Extract the (x, y) coordinate from the center of the cell holding the provided text.  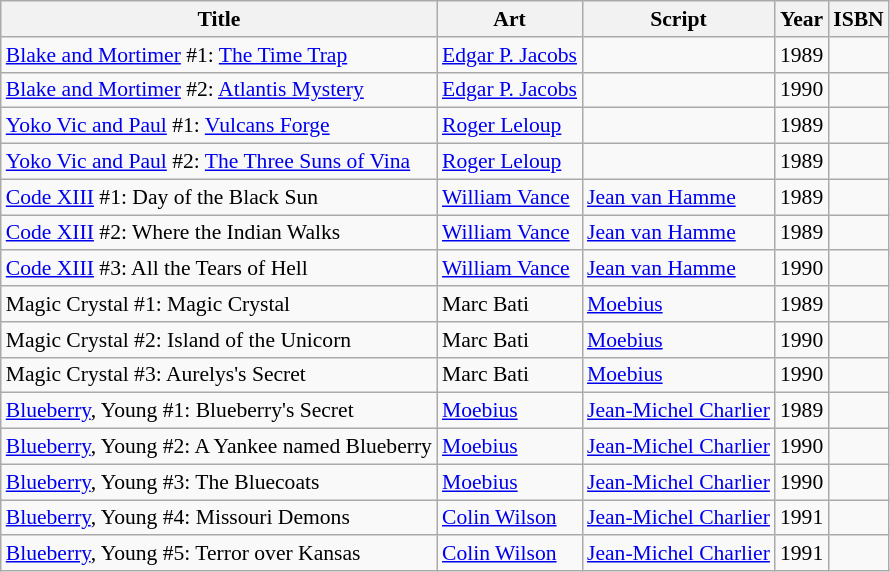
Blake and Mortimer #1: The Time Trap (219, 55)
Blueberry, Young #3: The Bluecoats (219, 482)
Yoko Vic and Paul #2: The Three Suns of Vina (219, 162)
Blueberry, Young #4: Missouri Demons (219, 518)
Yoko Vic and Paul #1: Vulcans Forge (219, 126)
Blueberry, Young #1: Blueberry's Secret (219, 411)
Magic Crystal #1: Magic Crystal (219, 304)
Title (219, 19)
Art (510, 19)
Magic Crystal #2: Island of the Unicorn (219, 340)
Code XIII #1: Day of the Black Sun (219, 197)
Code XIII #3: All the Tears of Hell (219, 269)
Blueberry, Young #2: A Yankee named Blueberry (219, 447)
Year (802, 19)
Blueberry, Young #5: Terror over Kansas (219, 554)
Magic Crystal #3: Aurelys's Secret (219, 375)
Script (678, 19)
ISBN (858, 19)
Code XIII #2: Where the Indian Walks (219, 233)
Blake and Mortimer #2: Atlantis Mystery (219, 90)
